Capture the cell that displays the provided text and extract its [x, y] central coordinate. 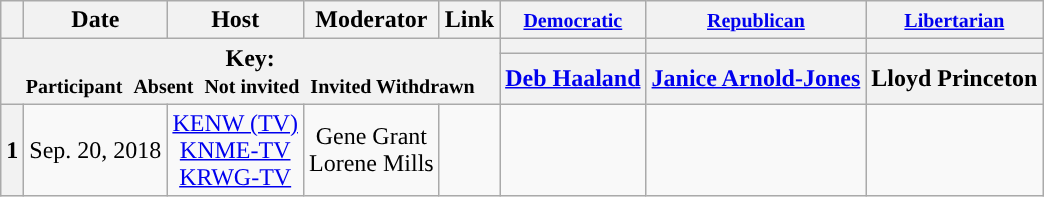
Gene GrantLorene Mills [371, 150]
Janice Arnold-Jones [756, 78]
Sep. 20, 2018 [96, 150]
Date [96, 20]
Link [469, 20]
1 [12, 150]
Deb Haaland [573, 78]
Lloyd Princeton [954, 78]
Democratic [573, 20]
KENW (TV)KNME-TVKRWG-TV [236, 150]
Host [236, 20]
Key: Participant Absent Not invited Invited Withdrawn [250, 72]
Republican [756, 20]
Moderator [371, 20]
Libertarian [954, 20]
